Output the [x, y] coordinate of the center of the cell containing the given text.  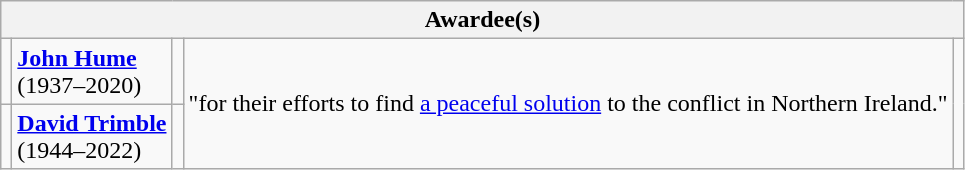
"for their efforts to find a peaceful solution to the conflict in Northern Ireland." [568, 104]
Awardee(s) [482, 20]
David Trimble(1944–2022) [92, 136]
John Hume(1937–2020) [92, 72]
